Determine the (X, Y) coordinate at the center of the cell enclosing the given text.  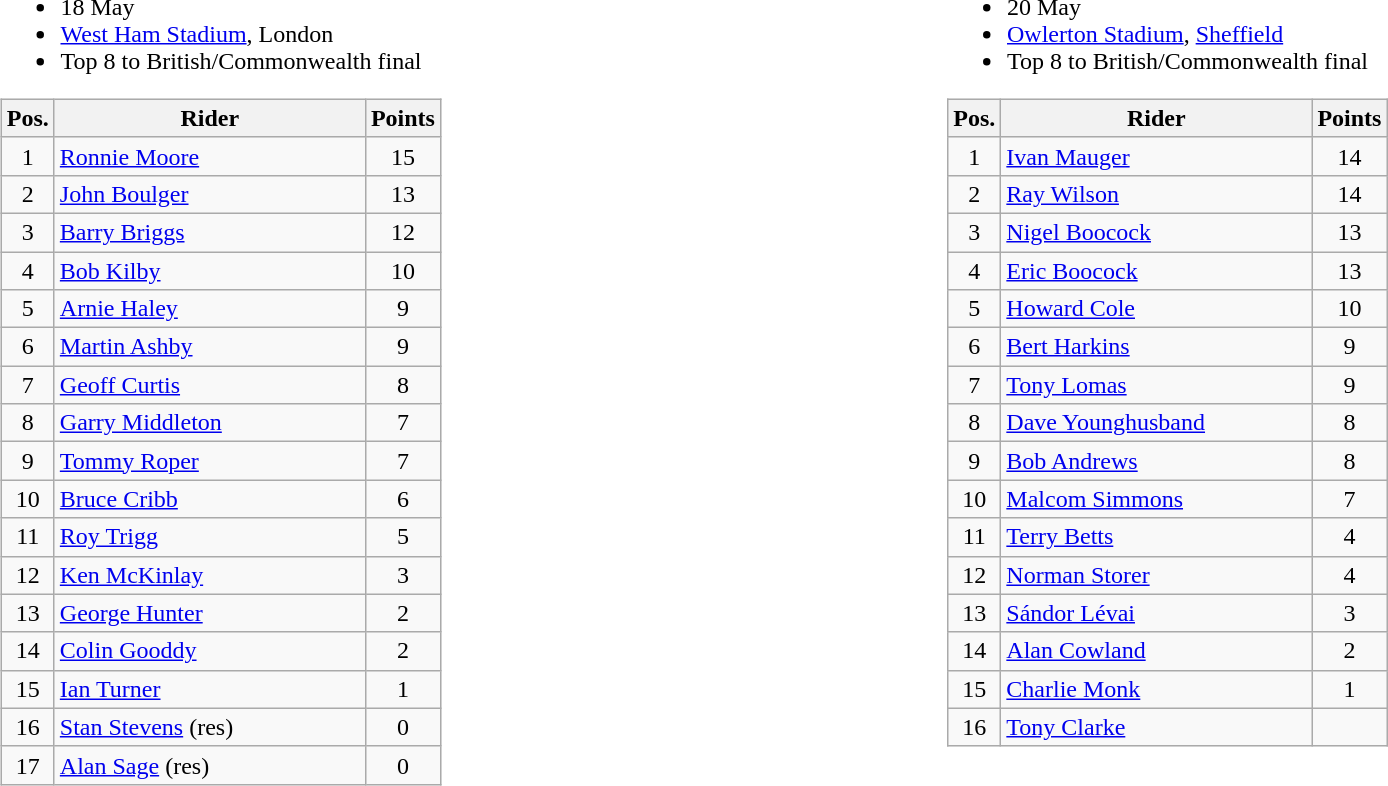
Howard Cole (1156, 309)
Arnie Haley (210, 309)
George Hunter (210, 613)
Ray Wilson (1156, 194)
Alan Cowland (1156, 651)
Norman Storer (1156, 575)
Alan Sage (res) (210, 765)
Colin Gooddy (210, 651)
Eric Boocock (1156, 271)
Bob Kilby (210, 271)
Ivan Mauger (1156, 156)
Ian Turner (210, 689)
17 (28, 765)
Bert Harkins (1156, 347)
Bruce Cribb (210, 499)
Stan Stevens (res) (210, 727)
Ken McKinlay (210, 575)
Malcom Simmons (1156, 499)
Martin Ashby (210, 347)
Roy Trigg (210, 537)
Barry Briggs (210, 232)
Charlie Monk (1156, 689)
Sándor Lévai (1156, 613)
John Boulger (210, 194)
Dave Younghusband (1156, 423)
Tony Clarke (1156, 727)
Tony Lomas (1156, 385)
Nigel Boocock (1156, 232)
Bob Andrews (1156, 461)
Terry Betts (1156, 537)
Ronnie Moore (210, 156)
Tommy Roper (210, 461)
Geoff Curtis (210, 385)
Garry Middleton (210, 423)
